Capture the cell that displays the provided text and extract its (x, y) central coordinate. 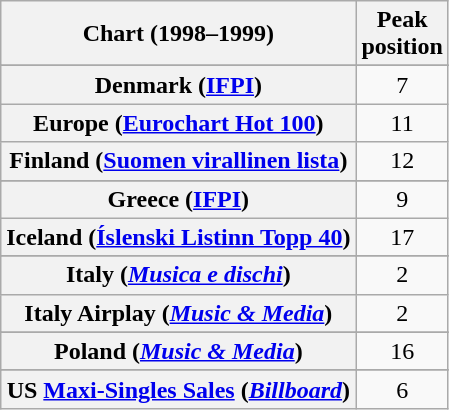
7 (402, 85)
Italy Airplay (Music & Media) (178, 313)
Greece (IFPI) (178, 199)
16 (402, 351)
Chart (1998–1999) (178, 34)
17 (402, 237)
Denmark (IFPI) (178, 85)
Finland (Suomen virallinen lista) (178, 161)
9 (402, 199)
Poland (Music & Media) (178, 351)
6 (402, 389)
Iceland (Íslenski Listinn Topp 40) (178, 237)
Europe (Eurochart Hot 100) (178, 123)
11 (402, 123)
US Maxi-Singles Sales (Billboard) (178, 389)
Italy (Musica e dischi) (178, 275)
12 (402, 161)
Peakposition (402, 34)
